Output the [x, y] coordinate of the center of the cell containing the given text.  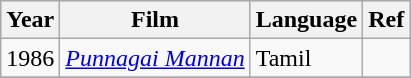
Film [155, 20]
Year [30, 20]
1986 [30, 58]
Tamil [306, 58]
Ref [386, 20]
Punnagai Mannan [155, 58]
Language [306, 20]
